Detect which cell encompasses the target text, then output its [x, y] center coordinate. 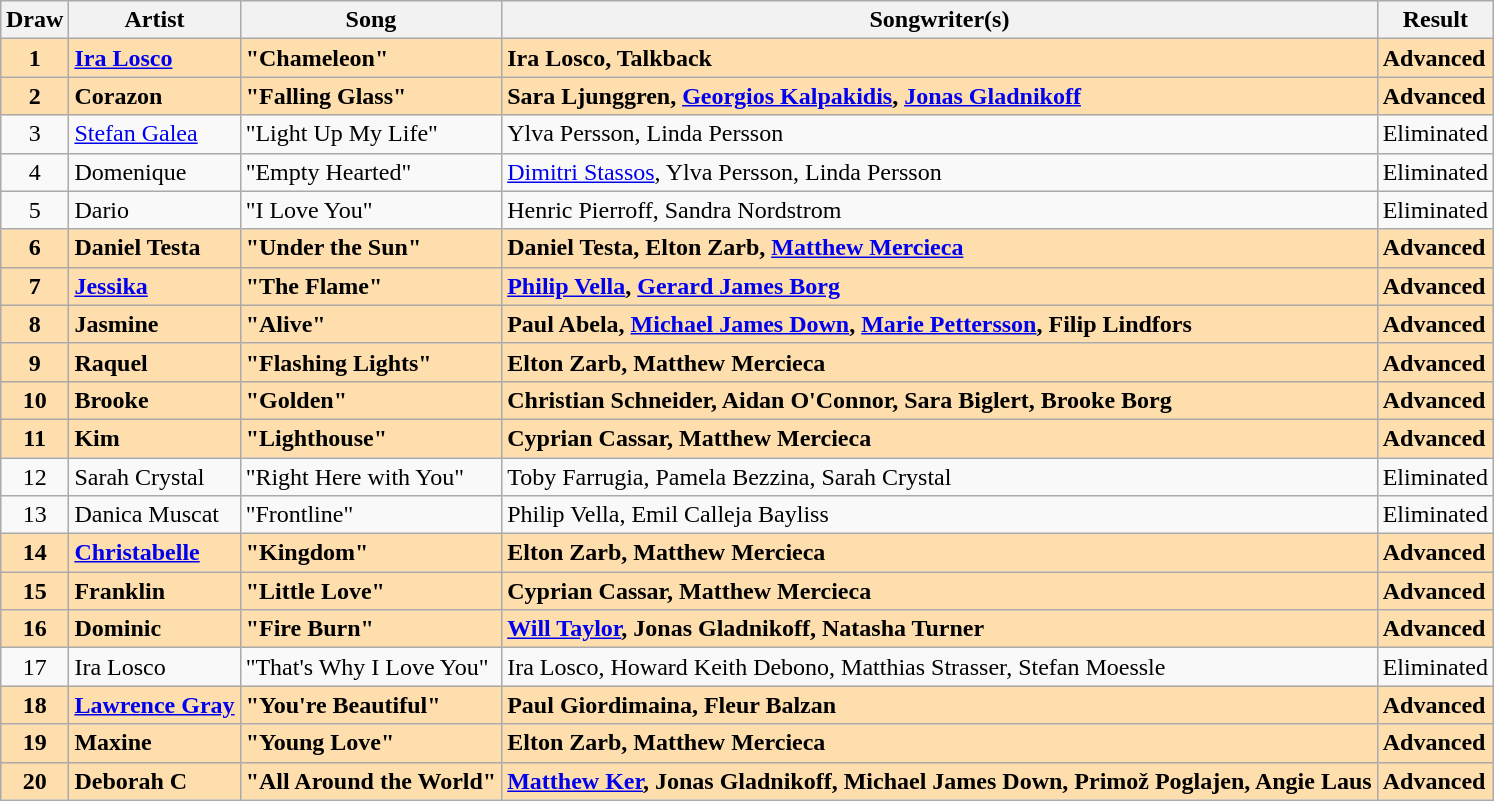
"Empty Hearted" [371, 172]
"Under the Sun" [371, 248]
Will Taylor, Jonas Gladnikoff, Natasha Turner [940, 629]
Dimitri Stassos, Ylva Persson, Linda Persson [940, 172]
20 [34, 781]
"I Love You" [371, 210]
Raquel [154, 362]
Paul Giordimaina, Fleur Balzan [940, 705]
Philip Vella, Gerard James Borg [940, 286]
Sara Ljunggren, Georgios Kalpakidis, Jonas Gladnikoff [940, 96]
Ira Losco, Talkback [940, 58]
"Right Here with You" [371, 477]
Franklin [154, 591]
"Lighthouse" [371, 438]
"Fire Burn" [371, 629]
Song [371, 20]
"That's Why I Love You" [371, 667]
12 [34, 477]
"Falling Glass" [371, 96]
"Flashing Lights" [371, 362]
Christabelle [154, 553]
Philip Vella, Emil Calleja Bayliss [940, 515]
18 [34, 705]
Toby Farrugia, Pamela Bezzina, Sarah Crystal [940, 477]
Stefan Galea [154, 134]
Brooke [154, 400]
Lawrence Gray [154, 705]
"Little Love" [371, 591]
11 [34, 438]
"Golden" [371, 400]
Henric Pierroff, Sandra Nordstrom [940, 210]
Daniel Testa [154, 248]
19 [34, 743]
Ylva Persson, Linda Persson [940, 134]
Ira Losco, Howard Keith Debono, Matthias Strasser, Stefan Moessle [940, 667]
15 [34, 591]
Corazon [154, 96]
Songwriter(s) [940, 20]
Dominic [154, 629]
Paul Abela, Michael James Down, Marie Pettersson, Filip Lindfors [940, 324]
"The Flame" [371, 286]
3 [34, 134]
2 [34, 96]
"Light Up My Life" [371, 134]
"Frontline" [371, 515]
Jasmine [154, 324]
"Alive" [371, 324]
Matthew Ker, Jonas Gladnikoff, Michael James Down, Primož Poglajen, Angie Laus [940, 781]
Christian Schneider, Aidan O'Connor, Sara Biglert, Brooke Borg [940, 400]
Dario [154, 210]
Danica Muscat [154, 515]
"Chameleon" [371, 58]
Artist [154, 20]
Deborah C [154, 781]
5 [34, 210]
"All Around the World" [371, 781]
"Young Love" [371, 743]
16 [34, 629]
9 [34, 362]
Jessika [154, 286]
"Kingdom" [371, 553]
8 [34, 324]
Sarah Crystal [154, 477]
"You're Beautiful" [371, 705]
Kim [154, 438]
13 [34, 515]
7 [34, 286]
Domenique [154, 172]
Daniel Testa, Elton Zarb, Matthew Mercieca [940, 248]
Draw [34, 20]
10 [34, 400]
1 [34, 58]
Result [1435, 20]
17 [34, 667]
14 [34, 553]
4 [34, 172]
Maxine [154, 743]
6 [34, 248]
